Return the (X, Y) coordinate for the center point of the cell that contains the specified text.  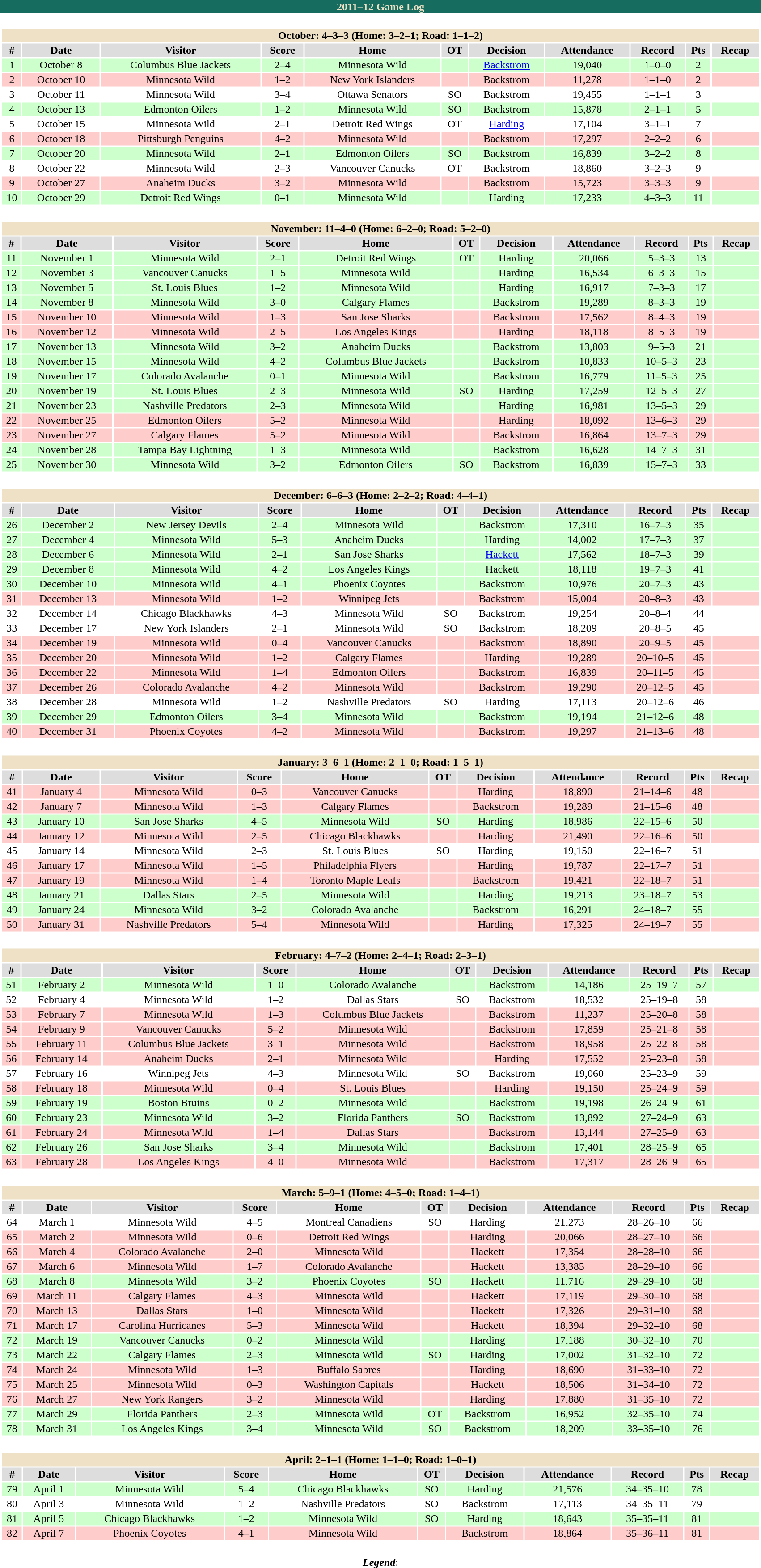
March 17 (57, 1325)
28–28–10 (648, 1252)
18–7–3 (655, 555)
15,723 (587, 183)
December 2 (68, 525)
3–2–3 (657, 169)
18,958 (589, 1044)
7–3–3 (661, 287)
27–24–9 (659, 1118)
November 17 (67, 376)
3–0 (278, 303)
15,878 (587, 110)
Boston Bruins (178, 1103)
12 (11, 273)
January 7 (61, 807)
December 31 (68, 732)
14,186 (589, 985)
80 (12, 1504)
34 (12, 643)
31–33–10 (648, 1370)
12–5–3 (661, 391)
17,310 (582, 525)
36 (12, 673)
22–16–7 (653, 851)
19,194 (582, 717)
19,787 (578, 866)
10,833 (594, 362)
20–8–5 (655, 628)
17,104 (587, 124)
October 8 (61, 65)
March 4 (57, 1252)
Philadelphia Flyers (355, 866)
4 (12, 110)
25–23–8 (659, 1059)
20–9–5 (655, 643)
December 29 (68, 717)
17,326 (570, 1311)
January 4 (61, 792)
February 4 (61, 1000)
21–14–6 (653, 792)
19,213 (578, 895)
17,880 (570, 1399)
28–25–9 (659, 1147)
27–25–9 (659, 1132)
November: 11–4–0 (Home: 6–2–0; Road: 5–2–0) (380, 228)
20–7–3 (655, 584)
2011–12 Game Log (380, 7)
16,917 (594, 287)
November 8 (67, 303)
25–19–8 (659, 1000)
35–35–11 (647, 1518)
February 2 (61, 985)
21,576 (568, 1489)
Pittsburgh Penguins (181, 139)
February 11 (61, 1044)
21–12–6 (655, 717)
February: 4–7–2 (Home: 2–4–1; Road: 2–3–1) (380, 955)
February 24 (61, 1132)
January 21 (61, 895)
November 13 (67, 346)
15–7–3 (661, 464)
20–10–5 (655, 658)
February 23 (61, 1118)
October 10 (61, 80)
5–3–3 (661, 258)
19,421 (578, 880)
16 (11, 332)
18,394 (570, 1325)
8–5–3 (661, 332)
22–17–7 (653, 866)
December 19 (68, 643)
32 (12, 614)
13–5–3 (661, 405)
Washington Capitals (349, 1384)
November 3 (67, 273)
22–16–6 (653, 836)
March 22 (57, 1355)
December 17 (68, 628)
March 8 (57, 1281)
January 12 (61, 836)
30–32–10 (648, 1340)
17,859 (589, 1029)
13–7–3 (661, 435)
8–4–3 (661, 317)
March 11 (57, 1296)
28–26–9 (659, 1162)
February 26 (61, 1147)
17,354 (570, 1252)
November 10 (67, 317)
October: 4–3–3 (Home: 3–2–1; Road: 1–1–2) (380, 35)
April 1 (49, 1489)
18,506 (570, 1384)
February 28 (61, 1162)
32–35–10 (648, 1414)
October 13 (61, 110)
64 (12, 1222)
17,552 (589, 1059)
December 26 (68, 687)
17,259 (594, 391)
11,278 (587, 80)
22 (11, 421)
February 14 (61, 1059)
3–3–3 (657, 183)
60 (11, 1118)
26–24–9 (659, 1103)
October 27 (61, 183)
19,060 (589, 1073)
January: 3–6–1 (Home: 2–1–0; Road: 1–5–1) (380, 762)
17,325 (578, 925)
March 31 (57, 1429)
17,119 (570, 1296)
December 28 (68, 702)
29–32–10 (648, 1325)
16,779 (594, 376)
16,981 (594, 405)
December 10 (68, 584)
19–7–3 (655, 569)
April 5 (49, 1518)
17,317 (589, 1162)
March 24 (57, 1370)
14–7–3 (661, 450)
24 (11, 450)
October 22 (61, 169)
17,233 (587, 198)
11–5–3 (661, 376)
October 11 (61, 94)
0–6 (255, 1237)
21,490 (578, 836)
30 (12, 584)
3–1 (275, 1044)
17,297 (587, 139)
March 25 (57, 1384)
52 (11, 1000)
40 (12, 732)
14 (11, 303)
28 (12, 555)
62 (11, 1147)
20–8–4 (655, 614)
8–3–3 (661, 303)
December 22 (68, 673)
February 18 (61, 1088)
4–3–3 (657, 198)
25–21–8 (659, 1029)
13,385 (570, 1266)
January 31 (61, 925)
December 6 (68, 555)
42 (12, 807)
December 14 (68, 614)
Ottawa Senators (372, 94)
10 (12, 198)
23–18–7 (653, 895)
Carolina Hurricanes (162, 1325)
January 10 (61, 821)
22–15–6 (653, 821)
29–29–10 (648, 1281)
25–19–7 (659, 985)
February 7 (61, 1014)
20–11–5 (655, 673)
20 (11, 391)
Buffalo Sabres (349, 1370)
November 23 (67, 405)
54 (11, 1029)
11,716 (570, 1281)
December 13 (68, 599)
10–5–3 (661, 362)
13,144 (589, 1132)
December 4 (68, 540)
34–35–11 (647, 1504)
26 (12, 525)
18,643 (568, 1518)
69 (12, 1296)
17,188 (570, 1340)
56 (11, 1059)
2–2–2 (657, 139)
March 1 (57, 1222)
28–27–10 (648, 1237)
47 (12, 880)
March 6 (57, 1266)
18,860 (587, 169)
16,952 (570, 1414)
20–8–3 (655, 599)
34–35–10 (647, 1489)
November 25 (67, 421)
3–2–2 (657, 153)
24–19–7 (653, 925)
11,237 (589, 1014)
21–15–6 (653, 807)
1–1–0 (657, 80)
November 30 (67, 464)
October 15 (61, 124)
April 3 (49, 1504)
67 (12, 1266)
9–5–3 (661, 346)
13,803 (594, 346)
Tampa Bay Lightning (185, 450)
19,297 (582, 732)
18,864 (568, 1534)
February 16 (61, 1073)
January 14 (61, 851)
March 13 (57, 1311)
2–0 (255, 1252)
November 19 (67, 391)
19,040 (587, 65)
15,004 (582, 599)
22–18–7 (653, 880)
17–7–3 (655, 540)
18,532 (589, 1000)
December: 6–6–3 (Home: 2–2–2; Road: 4–4–1) (380, 496)
November 1 (67, 258)
18,986 (578, 821)
35–36–11 (647, 1534)
November 28 (67, 450)
February 9 (61, 1029)
25–24–9 (659, 1088)
28–29–10 (648, 1266)
31–34–10 (648, 1384)
19,290 (582, 687)
November 15 (67, 362)
20–12–5 (655, 687)
71 (12, 1325)
25–20–8 (659, 1014)
Toronto Maple Leafs (355, 880)
16,864 (594, 435)
16,291 (578, 910)
21,273 (570, 1222)
16,628 (594, 450)
December 20 (68, 658)
18 (11, 362)
2–1–1 (657, 110)
New Jersey Devils (186, 525)
77 (12, 1414)
1–0–0 (657, 65)
December 8 (68, 569)
21–13–6 (655, 732)
January 24 (61, 910)
73 (12, 1355)
1–1–1 (657, 94)
19,254 (582, 614)
February 19 (61, 1103)
March 29 (57, 1414)
29–31–10 (648, 1311)
March 27 (57, 1399)
January 19 (61, 880)
25–23–9 (659, 1073)
10,976 (582, 584)
20–12–6 (655, 702)
28–26–10 (648, 1222)
April 7 (49, 1534)
November 12 (67, 332)
16–7–3 (655, 525)
13,892 (589, 1118)
33–35–10 (648, 1429)
March: 5–9–1 (Home: 4–5–0; Road: 1–4–1) (380, 1193)
19,455 (587, 94)
October 20 (61, 153)
31–32–10 (648, 1355)
New York Rangers (162, 1399)
January 17 (61, 866)
1 (12, 65)
31–35–10 (648, 1399)
75 (12, 1384)
3–1–1 (657, 124)
Montreal Canadiens (349, 1222)
24–18–7 (653, 910)
29–30–10 (648, 1296)
March 19 (57, 1340)
October 18 (61, 139)
13–6–3 (661, 421)
6–3–3 (661, 273)
19,198 (589, 1103)
49 (12, 910)
14,002 (582, 540)
4–0 (275, 1162)
1–7 (255, 1266)
November 27 (67, 435)
March 2 (57, 1237)
82 (12, 1534)
25–22–8 (659, 1044)
October 29 (61, 198)
November 5 (67, 287)
18,092 (594, 421)
17,401 (589, 1147)
16,534 (594, 273)
April: 2–1–1 (Home: 1–1–0; Road: 1–0–1) (380, 1459)
17,002 (570, 1355)
18,690 (570, 1370)
38 (12, 702)
